Locate the cell with the specified text and output its (x, y) center coordinate. 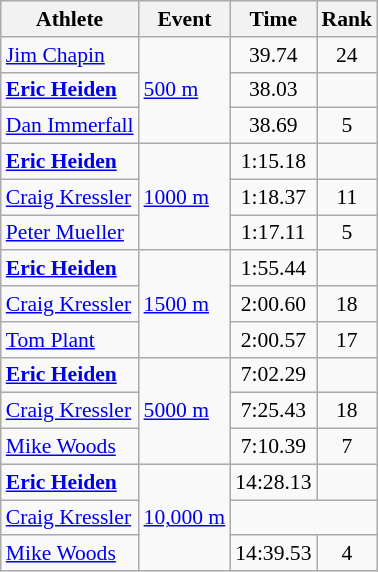
11 (348, 197)
Tom Plant (70, 340)
Jim Chapin (70, 55)
39.74 (273, 55)
7:02.29 (273, 375)
10,000 m (185, 518)
Time (273, 19)
38.03 (273, 90)
Rank (348, 19)
500 m (185, 90)
5000 m (185, 410)
7:10.39 (273, 447)
24 (348, 55)
1000 m (185, 198)
1:15.18 (273, 162)
4 (348, 554)
Event (185, 19)
Dan Immerfall (70, 126)
1:17.11 (273, 233)
Peter Mueller (70, 233)
7 (348, 447)
Athlete (70, 19)
2:00.60 (273, 304)
1500 m (185, 304)
14:39.53 (273, 554)
14:28.13 (273, 482)
1:18.37 (273, 197)
7:25.43 (273, 411)
2:00.57 (273, 340)
1:55.44 (273, 269)
17 (348, 340)
38.69 (273, 126)
